Extract the (X, Y) coordinate from the center of the cell holding the provided text.  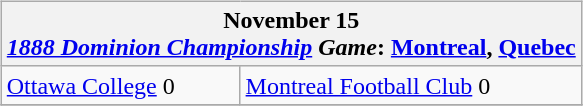
Montreal Football Club 0 (410, 85)
November 151888 Dominion Championship Game: Montreal, Quebec (291, 34)
Ottawa College 0 (120, 85)
